Scan for the cell matching the given text and deliver its (X, Y) coordinate at center. 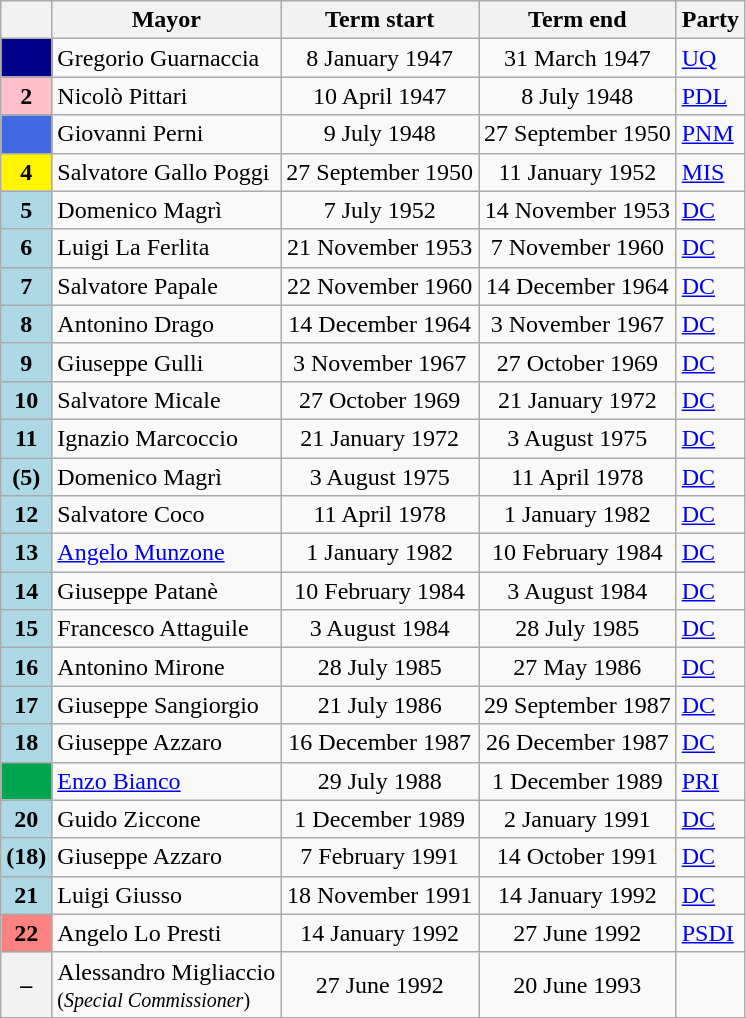
PRI (710, 781)
Alessandro Migliaccio(Special Commissioner) (166, 984)
Salvatore Micale (166, 400)
18 November 1991 (380, 895)
2 January 1991 (577, 819)
Luigi Giusso (166, 895)
13 (26, 553)
6 (26, 248)
MIS (710, 172)
Ignazio Marcoccio (166, 438)
PNM (710, 134)
9 (26, 362)
10 (26, 400)
Term start (380, 20)
Party (710, 20)
Salvatore Gallo Poggi (166, 172)
Luigi La Ferlita (166, 248)
14 October 1991 (577, 857)
11 January 1952 (577, 172)
12 (26, 515)
11 (26, 438)
8 January 1947 (380, 58)
7 July 1952 (380, 210)
20 (26, 819)
8 (26, 324)
Enzo Bianco (166, 781)
Salvatore Coco (166, 515)
8 July 1948 (577, 96)
16 December 1987 (380, 743)
Antonino Drago (166, 324)
Salvatore Papale (166, 286)
15 (26, 629)
(5) (26, 477)
16 (26, 667)
Giuseppe Gulli (166, 362)
Mayor (166, 20)
10 April 1947 (380, 96)
21 (26, 895)
4 (26, 172)
21 July 1986 (380, 705)
Guido Ziccone (166, 819)
7 (26, 286)
20 June 1993 (577, 984)
Antonino Mirone (166, 667)
PDL (710, 96)
Term end (577, 20)
Angelo Lo Presti (166, 933)
Giuseppe Patanè (166, 591)
2 (26, 96)
29 July 1988 (380, 781)
29 September 1987 (577, 705)
(18) (26, 857)
14 (26, 591)
5 (26, 210)
26 December 1987 (577, 743)
UQ (710, 58)
PSDI (710, 933)
Angelo Munzone (166, 553)
Gregorio Guarnaccia (166, 58)
17 (26, 705)
22 November 1960 (380, 286)
31 March 1947 (577, 58)
27 May 1986 (577, 667)
22 (26, 933)
21 November 1953 (380, 248)
18 (26, 743)
7 February 1991 (380, 857)
7 November 1960 (577, 248)
9 July 1948 (380, 134)
– (26, 984)
Francesco Attaguile (166, 629)
Giuseppe Sangiorgio (166, 705)
Giovanni Perni (166, 134)
14 November 1953 (577, 210)
Nicolò Pittari (166, 96)
